Search for the cell housing the specified text and yield its [X, Y] center coordinate. 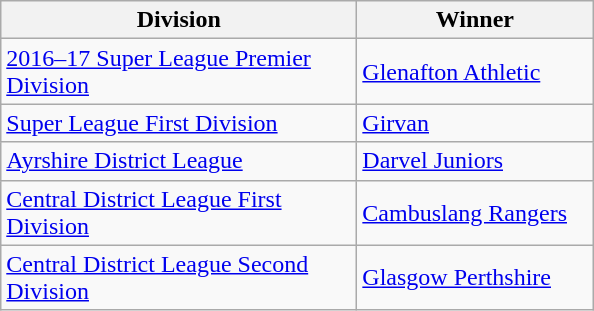
Cambuslang Rangers [475, 212]
Division [179, 20]
2016–17 Super League Premier Division [179, 72]
Central District League Second Division [179, 278]
Central District League First Division [179, 212]
Girvan [475, 123]
Ayrshire District League [179, 161]
Darvel Juniors [475, 161]
Winner [475, 20]
Super League First Division [179, 123]
Glasgow Perthshire [475, 278]
Glenafton Athletic [475, 72]
